Return the (X, Y) coordinate for the center point of the cell that contains the specified text.  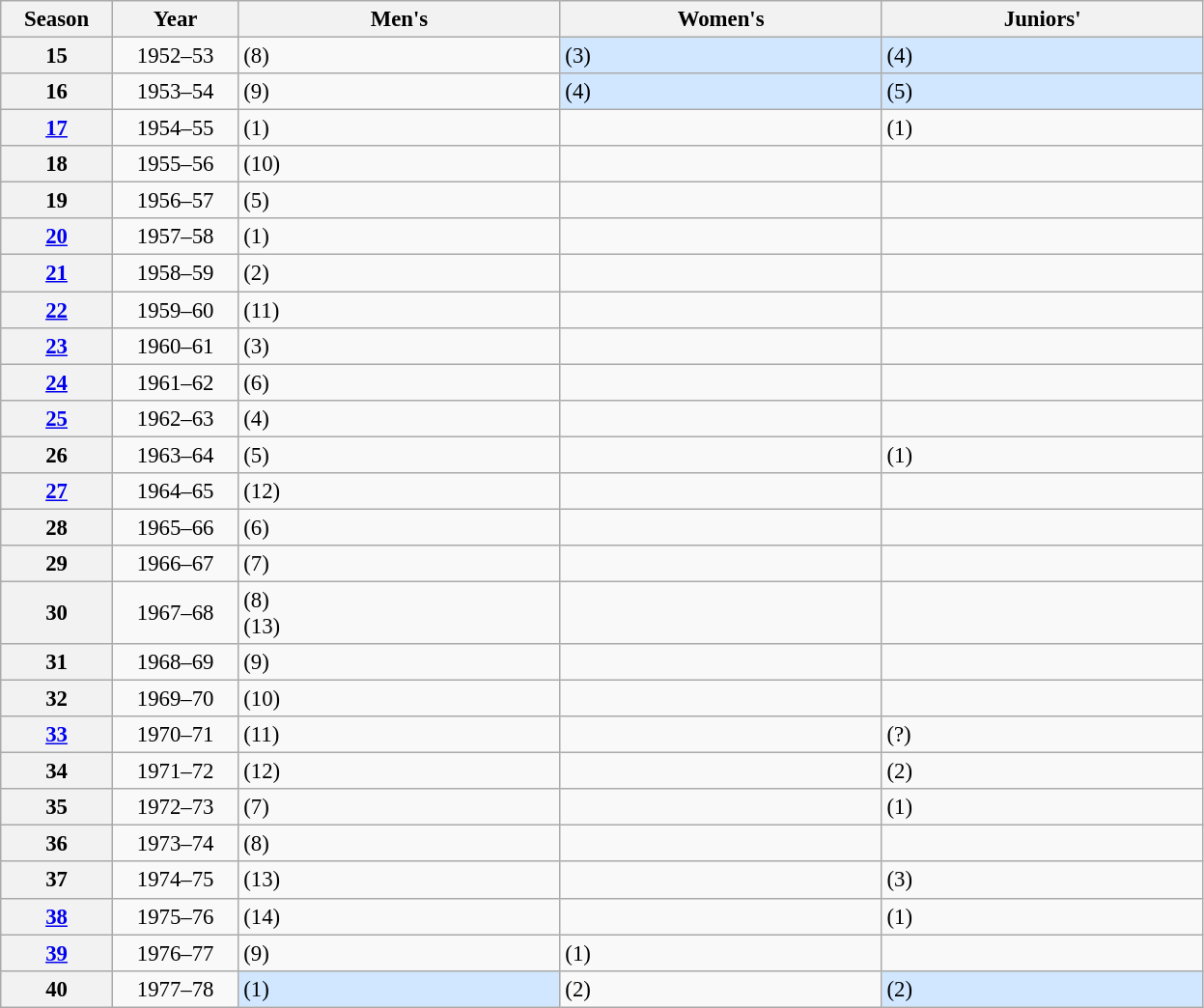
1972–73 (176, 807)
24 (57, 382)
38 (57, 916)
Juniors' (1043, 19)
(8) (13) (400, 612)
34 (57, 771)
36 (57, 844)
39 (57, 953)
22 (57, 310)
1968–69 (176, 662)
1961–62 (176, 382)
1959–60 (176, 310)
1952–53 (176, 56)
30 (57, 612)
(13) (400, 881)
16 (57, 92)
15 (57, 56)
19 (57, 201)
18 (57, 164)
1977–78 (176, 989)
1962–63 (176, 418)
21 (57, 273)
Season (57, 19)
(14) (400, 916)
1966–67 (176, 564)
1956–57 (176, 201)
1969–70 (176, 699)
31 (57, 662)
40 (57, 989)
1965–66 (176, 527)
25 (57, 418)
1976–77 (176, 953)
37 (57, 881)
33 (57, 735)
1974–75 (176, 881)
Year (176, 19)
27 (57, 491)
1963–64 (176, 455)
1955–56 (176, 164)
28 (57, 527)
1954–55 (176, 128)
26 (57, 455)
(?) (1043, 735)
1957–58 (176, 237)
1953–54 (176, 92)
Women's (720, 19)
1958–59 (176, 273)
1975–76 (176, 916)
1960–61 (176, 346)
32 (57, 699)
20 (57, 237)
1971–72 (176, 771)
1973–74 (176, 844)
23 (57, 346)
Men's (400, 19)
29 (57, 564)
1964–65 (176, 491)
1967–68 (176, 612)
17 (57, 128)
1970–71 (176, 735)
35 (57, 807)
